Scan for the cell matching the given text and deliver its [X, Y] coordinate at center. 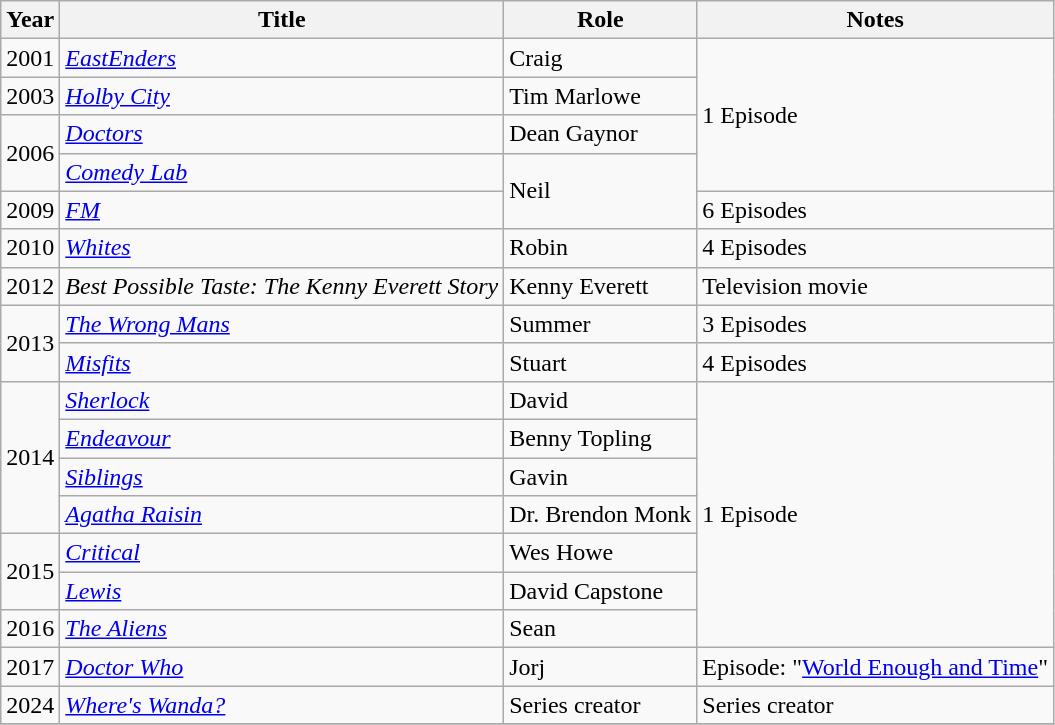
The Wrong Mans [282, 324]
Neil [600, 191]
Television movie [876, 286]
Episode: "World Enough and Time" [876, 667]
Tim Marlowe [600, 96]
Where's Wanda? [282, 705]
Role [600, 20]
Whites [282, 248]
Summer [600, 324]
Comedy Lab [282, 172]
David [600, 400]
Stuart [600, 362]
FM [282, 210]
EastEnders [282, 58]
2013 [30, 343]
3 Episodes [876, 324]
Misfits [282, 362]
Gavin [600, 477]
David Capstone [600, 591]
Dr. Brendon Monk [600, 515]
Best Possible Taste: The Kenny Everett Story [282, 286]
2003 [30, 96]
2015 [30, 572]
Siblings [282, 477]
Critical [282, 553]
2024 [30, 705]
Kenny Everett [600, 286]
2016 [30, 629]
Endeavour [282, 438]
2017 [30, 667]
2014 [30, 457]
Doctor Who [282, 667]
Jorj [600, 667]
Notes [876, 20]
Lewis [282, 591]
Sean [600, 629]
2009 [30, 210]
Holby City [282, 96]
Year [30, 20]
Agatha Raisin [282, 515]
6 Episodes [876, 210]
Wes Howe [600, 553]
Doctors [282, 134]
Sherlock [282, 400]
Title [282, 20]
2006 [30, 153]
2001 [30, 58]
The Aliens [282, 629]
Benny Topling [600, 438]
Dean Gaynor [600, 134]
2010 [30, 248]
Craig [600, 58]
2012 [30, 286]
Robin [600, 248]
